Locate the cell with the specified text and output its [x, y] center coordinate. 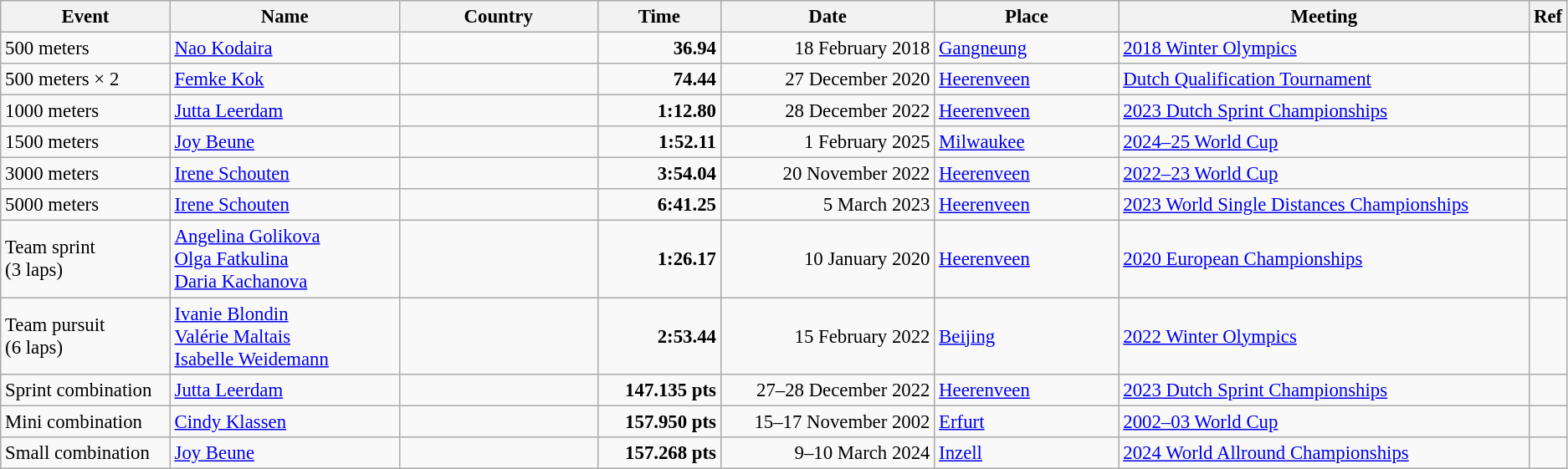
Mini combination [85, 421]
Place [1027, 17]
20 November 2022 [828, 174]
Team pursuit(6 laps) [85, 336]
Time [659, 17]
Team sprint(3 laps) [85, 259]
1000 meters [85, 111]
Beijing [1027, 336]
Nao Kodaira [284, 48]
Ivanie BlondinValérie MaltaisIsabelle Weidemann [284, 336]
1 February 2025 [828, 142]
15–17 November 2002 [828, 421]
3:54.04 [659, 174]
1500 meters [85, 142]
6:41.25 [659, 205]
500 meters × 2 [85, 79]
Cindy Klassen [284, 421]
157.268 pts [659, 452]
1:12.80 [659, 111]
Ref [1548, 17]
Name [284, 17]
9–10 March 2024 [828, 452]
74.44 [659, 79]
36.94 [659, 48]
Erfurt [1027, 421]
500 meters [85, 48]
Sprint combination [85, 390]
5 March 2023 [828, 205]
2024 World Allround Championships [1324, 452]
15 February 2022 [828, 336]
Inzell [1027, 452]
3000 meters [85, 174]
28 December 2022 [828, 111]
Date [828, 17]
1:52.11 [659, 142]
Angelina GolikovaOlga FatkulinaDaria Kachanova [284, 259]
157.950 pts [659, 421]
Event [85, 17]
Gangneung [1027, 48]
2020 European Championships [1324, 259]
2022 Winter Olympics [1324, 336]
2022–23 World Cup [1324, 174]
2:53.44 [659, 336]
5000 meters [85, 205]
18 February 2018 [828, 48]
27 December 2020 [828, 79]
Milwaukee [1027, 142]
Small combination [85, 452]
10 January 2020 [828, 259]
27–28 December 2022 [828, 390]
Country [499, 17]
2002–03 World Cup [1324, 421]
Femke Kok [284, 79]
Meeting [1324, 17]
147.135 pts [659, 390]
2024–25 World Cup [1324, 142]
Dutch Qualification Tournament [1324, 79]
2018 Winter Olympics [1324, 48]
1:26.17 [659, 259]
2023 World Single Distances Championships [1324, 205]
